Determine the [x, y] coordinate at the center of the cell enclosing the given text.  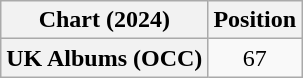
Chart (2024) [104, 20]
67 [255, 58]
UK Albums (OCC) [104, 58]
Position [255, 20]
